From the cell containing the given text, extract its center point as [x, y] coordinate. 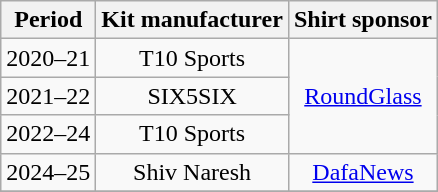
Period [48, 20]
Kit manufacturer [192, 20]
SIX5SIX [192, 96]
2022–24 [48, 134]
2020–21 [48, 58]
DafaNews [362, 172]
Shirt sponsor [362, 20]
2021–22 [48, 96]
Shiv Naresh [192, 172]
2024–25 [48, 172]
RoundGlass [362, 96]
